Detect which cell encompasses the target text, then output its [X, Y] center coordinate. 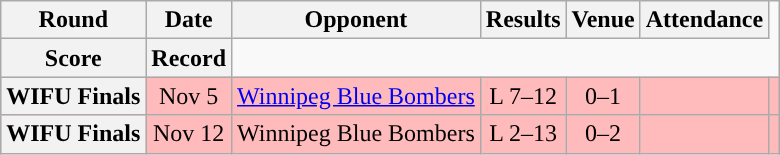
Results [523, 20]
Attendance [704, 20]
Date [189, 20]
Nov 12 [189, 134]
Record [189, 58]
Score [74, 58]
Opponent [356, 20]
Venue [603, 20]
Nov 5 [189, 96]
0–2 [603, 134]
L 2–13 [523, 134]
L 7–12 [523, 96]
Round [74, 20]
0–1 [603, 96]
